Output the [X, Y] coordinate of the center of the cell containing the given text.  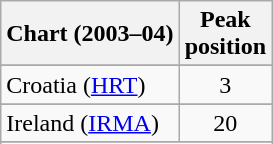
Croatia (HRT) [90, 85]
Ireland (IRMA) [90, 123]
3 [225, 85]
Peakposition [225, 34]
Chart (2003–04) [90, 34]
20 [225, 123]
